Return [x, y] of the center of cell containing provided text 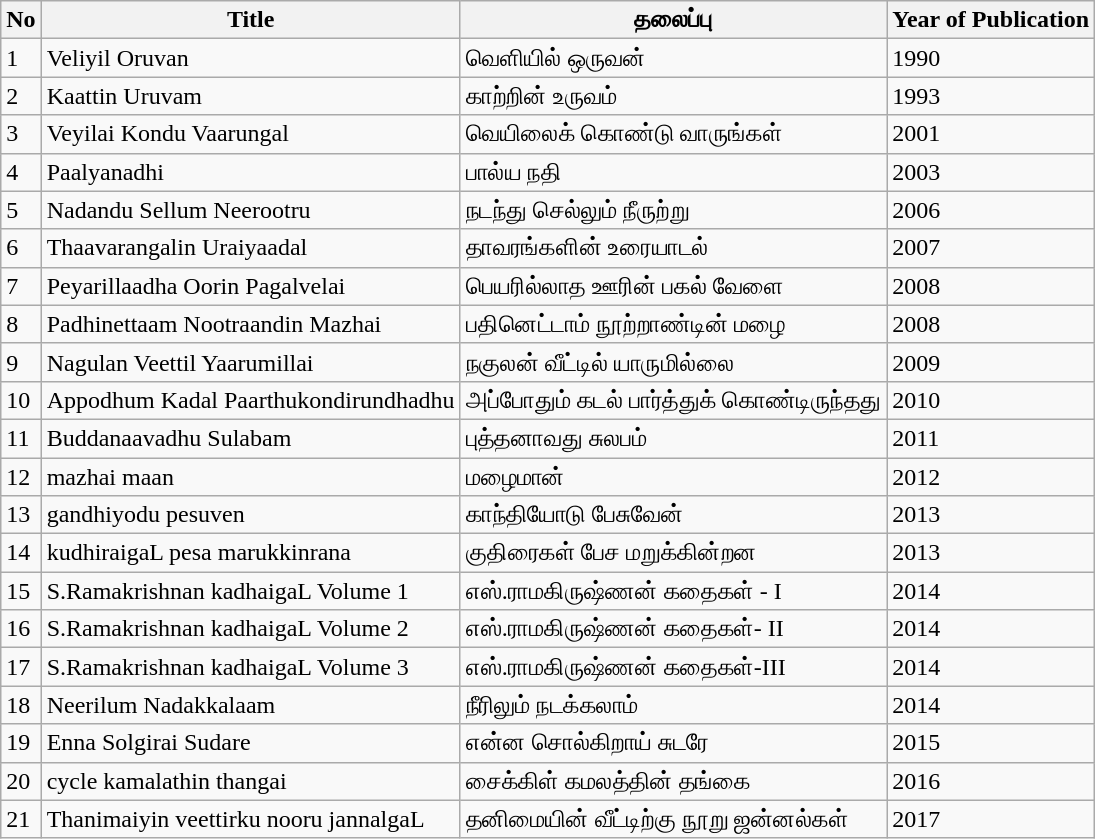
13 [21, 515]
பால்ய நதி [674, 172]
18 [21, 705]
17 [21, 667]
எஸ்.ராமகிருஷ்ணன் கதைகள்-III [674, 667]
எஸ்.ராமகிருஷ்ணன் கதைகள் - I [674, 591]
5 [21, 210]
2001 [991, 134]
எஸ்.ராமகிருஷ்ணன் கதைகள்- II [674, 629]
நீரிலும் நடக்கலாம் [674, 705]
புத்தனாவது சுலபம் [674, 438]
No [21, 20]
2006 [991, 210]
Veyilai Kondu Vaarungal [250, 134]
Thaavarangalin Uraiyaadal [250, 248]
குதிரைகள் பேச மறுக்கின்றன [674, 553]
2009 [991, 362]
Padhinettaam Nootraandin Mazhai [250, 324]
9 [21, 362]
1993 [991, 96]
Kaattin Uruvam [250, 96]
நடந்து செல்லும் நீருற்று [674, 210]
mazhai maan [250, 477]
Title [250, 20]
2010 [991, 400]
S.Ramakrishnan kadhaigaL Volume 3 [250, 667]
2016 [991, 781]
Nagulan Veettil Yaarumillai [250, 362]
Thanimaiyin veettirku nooru jannalgaL [250, 819]
10 [21, 400]
2 [21, 96]
2007 [991, 248]
வெளியில் ஒருவன் [674, 58]
பதினெட்டாம் நூற்றாண்டின் மழை [674, 324]
gandhiyodu pesuven [250, 515]
2017 [991, 819]
3 [21, 134]
Nadandu Sellum Neerootru [250, 210]
காற்றின் உருவம் [674, 96]
8 [21, 324]
2012 [991, 477]
Veliyil Oruvan [250, 58]
மழைமான் [674, 477]
தாவரங்களின் உரையாடல் [674, 248]
14 [21, 553]
பெயரில்லாத ஊரின் பகல் வேளை [674, 286]
S.Ramakrishnan kadhaigaL Volume 2 [250, 629]
2003 [991, 172]
வெயிலைக் கொண்டு வாருங்கள் [674, 134]
என்ன சொல்கிறாய் சுடரே [674, 743]
Paalyanadhi [250, 172]
21 [21, 819]
11 [21, 438]
19 [21, 743]
20 [21, 781]
காந்தியோடு பேசுவேன் [674, 515]
தனிமையின் வீட்டிற்கு நூறு ஜன்னல்கள் [674, 819]
அப்போதும் கடல் பார்த்துக் கொண்டிருந்தது [674, 400]
7 [21, 286]
cycle kamalathin thangai [250, 781]
4 [21, 172]
6 [21, 248]
15 [21, 591]
Year of Publication [991, 20]
16 [21, 629]
12 [21, 477]
தலைப்பு [674, 20]
1990 [991, 58]
2011 [991, 438]
நகுலன் வீட்டில் யாருமில்லை [674, 362]
சைக்கிள் கமலத்தின் தங்கை [674, 781]
kudhiraigaL pesa marukkinrana [250, 553]
2015 [991, 743]
1 [21, 58]
Peyarillaadha Oorin Pagalvelai [250, 286]
Neerilum Nadakkalaam [250, 705]
Appodhum Kadal Paarthukondirundhadhu [250, 400]
S.Ramakrishnan kadhaigaL Volume 1 [250, 591]
Buddanaavadhu Sulabam [250, 438]
Enna Solgirai Sudare [250, 743]
